Return the (X, Y) coordinate for the center point of the cell that contains the specified text.  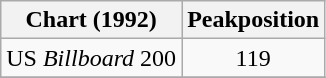
US Billboard 200 (92, 58)
Chart (1992) (92, 20)
Peakposition (254, 20)
119 (254, 58)
